Detect which cell encompasses the target text, then output its [x, y] center coordinate. 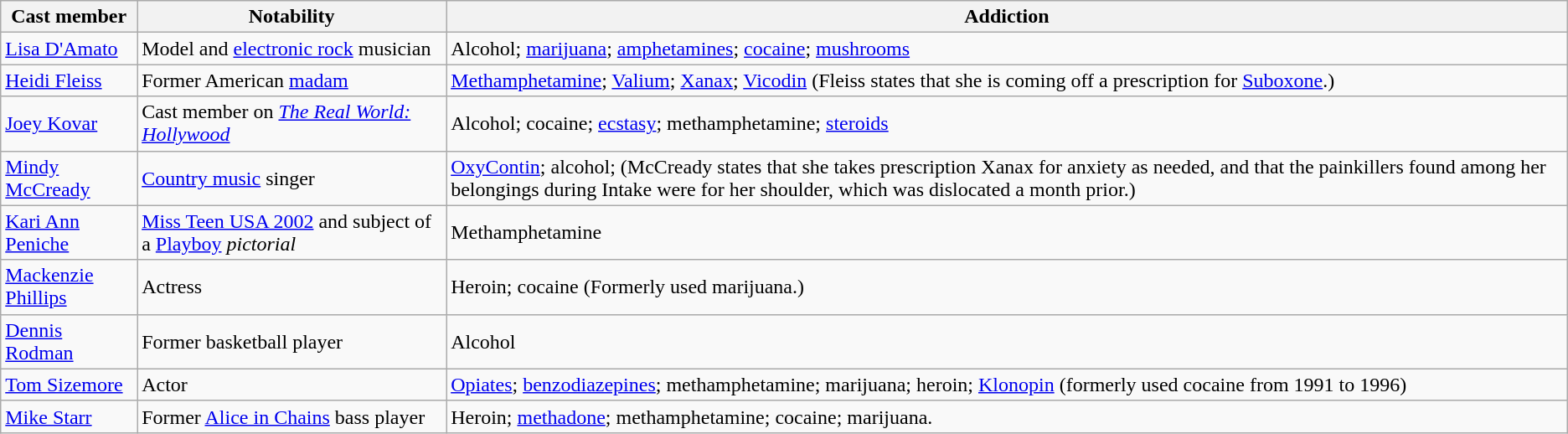
Tom Sizemore [69, 385]
Alcohol; marijuana; amphetamines; cocaine; mushrooms [1007, 49]
Dennis Rodman [69, 342]
Mackenzie Phillips [69, 287]
Addiction [1007, 17]
Former American madam [291, 80]
Alcohol [1007, 342]
Lisa D'Amato [69, 49]
Actor [291, 385]
Country music singer [291, 178]
Cast member on The Real World: Hollywood [291, 124]
Mindy McCready [69, 178]
Joey Kovar [69, 124]
Alcohol; cocaine; ecstasy; methamphetamine; steroids [1007, 124]
Kari Ann Peniche [69, 233]
Model and electronic rock musician [291, 49]
Mike Starr [69, 416]
Notability [291, 17]
Opiates; benzodiazepines; methamphetamine; marijuana; heroin; Klonopin (formerly used cocaine from 1991 to 1996) [1007, 385]
Heroin; cocaine (Formerly used marijuana.) [1007, 287]
Methamphetamine; Valium; Xanax; Vicodin (Fleiss states that she is coming off a prescription for Suboxone.) [1007, 80]
Former basketball player [291, 342]
Actress [291, 287]
Former Alice in Chains bass player [291, 416]
Heidi Fleiss [69, 80]
Methamphetamine [1007, 233]
Cast member [69, 17]
Miss Teen USA 2002 and subject of a Playboy pictorial [291, 233]
Heroin; methadone; methamphetamine; cocaine; marijuana. [1007, 416]
